Find where the given text appears and provide that cell's center as [X, Y] coordinate. 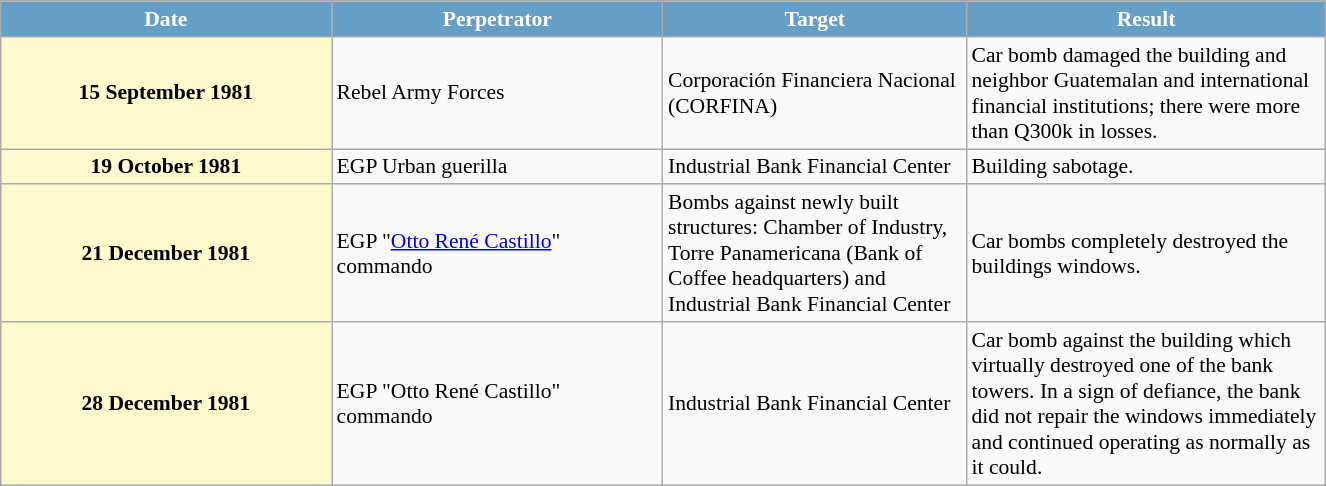
21 December 1981 [166, 254]
Car bombs completely destroyed the buildings windows. [1146, 254]
Perpetrator [498, 19]
Bombs against newly built structures: Chamber of Industry, Torre Panamericana (Bank of Coffee headquarters) and Industrial Bank Financial Center [815, 254]
Result [1146, 19]
Building sabotage. [1146, 167]
Car bomb damaged the building and neighbor Guatemalan and international financial institutions; there were more than Q300k in losses. [1146, 93]
15 September 1981 [166, 93]
Rebel Army Forces [498, 93]
Date [166, 19]
Target [815, 19]
Corporación Financiera Nacional (CORFINA) [815, 93]
19 October 1981 [166, 167]
28 December 1981 [166, 404]
EGP Urban guerilla [498, 167]
